Pinpoint the cell where the given text exists, returning its [X, Y] midpoint coordinate. 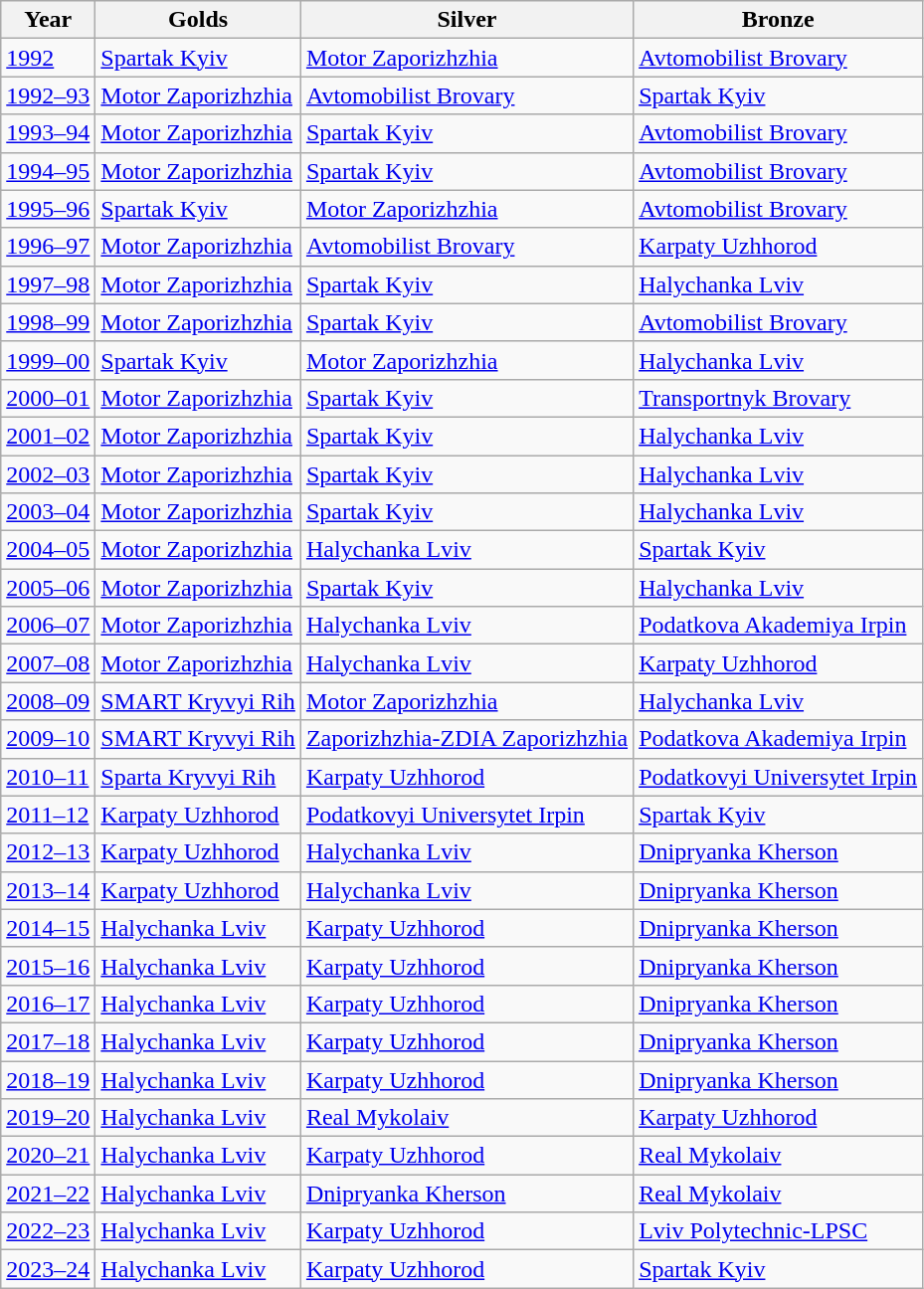
Transportnyk Brovary [778, 398]
1998–99 [48, 322]
2019–20 [48, 1118]
Year [48, 20]
2006–07 [48, 626]
2011–12 [48, 815]
Silver [466, 20]
1993–94 [48, 133]
2010–11 [48, 777]
2003–04 [48, 512]
2004–05 [48, 550]
2023–24 [48, 1269]
2017–18 [48, 1041]
2022–23 [48, 1231]
2008–09 [48, 701]
2020–21 [48, 1156]
2018–19 [48, 1079]
Bronze [778, 20]
Zaporizhzhia-ZDIA Zaporizhzhia [466, 739]
2021–22 [48, 1194]
2002–03 [48, 474]
2009–10 [48, 739]
2007–08 [48, 663]
1994–95 [48, 171]
Sparta Kryvyi Rih [199, 777]
1992 [48, 58]
2001–02 [48, 436]
2015–16 [48, 966]
Lviv Polytechnic-LPSC [778, 1231]
2012–13 [48, 852]
2014–15 [48, 928]
2013–14 [48, 890]
1997–98 [48, 284]
1995–96 [48, 209]
2016–17 [48, 1004]
1996–97 [48, 247]
Golds [199, 20]
2005–06 [48, 588]
2000–01 [48, 398]
1999–00 [48, 360]
1992–93 [48, 95]
